Identify which cell holds the provided text, then report its (x, y) central coordinate. 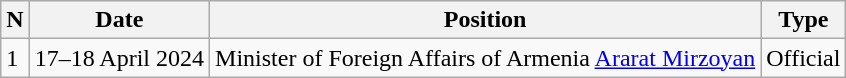
17–18 April 2024 (119, 58)
Type (804, 20)
Official (804, 58)
Minister of Foreign Affairs of Armenia Ararat Mirzoyan (486, 58)
N (15, 20)
Position (486, 20)
1 (15, 58)
Date (119, 20)
